Search for the cell housing the specified text and yield its (X, Y) center coordinate. 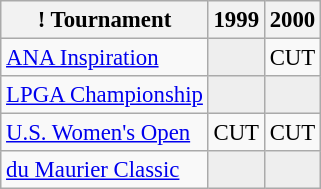
2000 (292, 20)
ANA Inspiration (104, 58)
1999 (236, 20)
LPGA Championship (104, 95)
! Tournament (104, 20)
du Maurier Classic (104, 170)
U.S. Women's Open (104, 133)
